Find where the given text appears and provide that cell's center as [X, Y] coordinate. 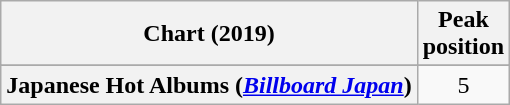
Peakposition [463, 34]
Chart (2019) [209, 34]
5 [463, 85]
Japanese Hot Albums (Billboard Japan) [209, 85]
